Capture the cell that displays the provided text and extract its (x, y) central coordinate. 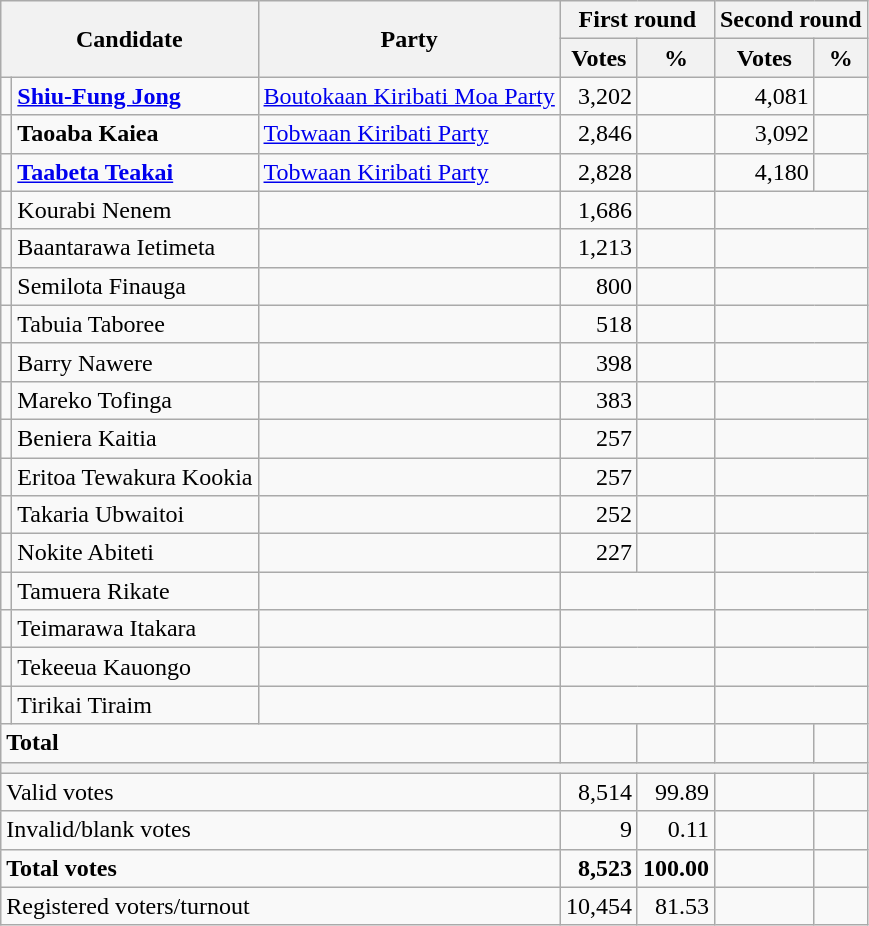
800 (598, 286)
398 (598, 362)
Taabeta Teakai (135, 172)
Mareko Tofinga (135, 400)
4,081 (764, 96)
Second round (790, 20)
252 (598, 515)
227 (598, 553)
4,180 (764, 172)
8,514 (598, 792)
10,454 (598, 906)
1,213 (598, 248)
Tabuia Taboree (135, 324)
Semilota Finauga (135, 286)
Boutokaan Kiribati Moa Party (409, 96)
Total votes (281, 868)
81.53 (676, 906)
518 (598, 324)
Kourabi Nenem (135, 210)
Valid votes (281, 792)
Party (409, 39)
Takaria Ubwaitoi (135, 515)
Eritoa Tewakura Kookia (135, 477)
Candidate (130, 39)
1,686 (598, 210)
Shiu-Fung Jong (135, 96)
383 (598, 400)
2,846 (598, 134)
Barry Nawere (135, 362)
100.00 (676, 868)
Registered voters/turnout (281, 906)
Invalid/blank votes (281, 830)
Tekeeua Kauongo (135, 667)
Total (281, 743)
0.11 (676, 830)
Teimarawa Itakara (135, 629)
3,092 (764, 134)
Tamuera Rikate (135, 591)
9 (598, 830)
Tirikai Tiraim (135, 705)
99.89 (676, 792)
Baantarawa Ietimeta (135, 248)
Taoaba Kaiea (135, 134)
Beniera Kaitia (135, 438)
Nokite Abiteti (135, 553)
3,202 (598, 96)
First round (637, 20)
2,828 (598, 172)
8,523 (598, 868)
